Identify which cell holds the provided text, then report its (x, y) central coordinate. 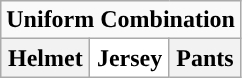
Uniform Combination (121, 20)
Pants (204, 58)
Helmet (46, 58)
Jersey (130, 58)
